Provide the [x, y] coordinate of the cell's center where the given text is located.  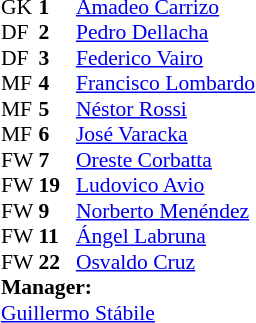
22 [57, 262]
6 [57, 135]
Osvaldo Cruz [166, 262]
Pedro Dellacha [166, 33]
2 [57, 33]
4 [57, 83]
11 [57, 237]
9 [57, 211]
3 [57, 58]
Ludovico Avio [166, 185]
5 [57, 109]
Oreste Corbatta [166, 160]
7 [57, 160]
Norberto Menéndez [166, 211]
Néstor Rossi [166, 109]
Manager: [128, 287]
José Varacka [166, 135]
Ángel Labruna [166, 237]
Francisco Lombardo [166, 83]
19 [57, 185]
Federico Vairo [166, 58]
